Locate the cell with the specified text and output its (x, y) center coordinate. 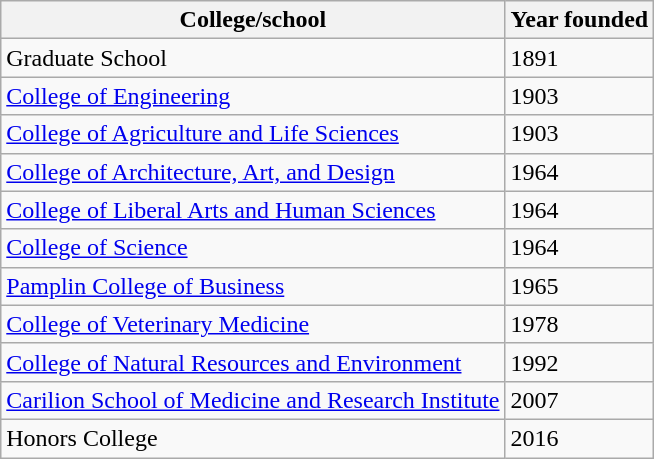
1965 (580, 286)
Carilion School of Medicine and Research Institute (253, 400)
1992 (580, 362)
Graduate School (253, 58)
College of Agriculture and Life Sciences (253, 134)
College of Natural Resources and Environment (253, 362)
College of Engineering (253, 96)
2007 (580, 400)
College of Liberal Arts and Human Sciences (253, 210)
1978 (580, 324)
College of Architecture, Art, and Design (253, 172)
Honors College (253, 438)
College/school (253, 20)
2016 (580, 438)
College of Science (253, 248)
College of Veterinary Medicine (253, 324)
Year founded (580, 20)
1891 (580, 58)
Pamplin College of Business (253, 286)
